Return the [x, y] coordinate for the center point of the cell that contains the specified text.  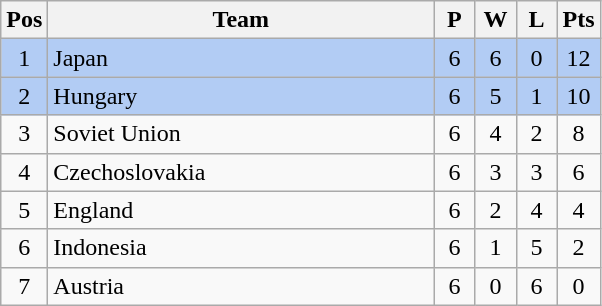
Austria [241, 286]
12 [578, 58]
Hungary [241, 96]
Pos [24, 20]
8 [578, 134]
W [496, 20]
7 [24, 286]
Pts [578, 20]
Japan [241, 58]
Indonesia [241, 248]
Soviet Union [241, 134]
England [241, 210]
L [536, 20]
10 [578, 96]
Team [241, 20]
P [454, 20]
Czechoslovakia [241, 172]
